Extract the (X, Y) coordinate from the center of the cell holding the provided text.  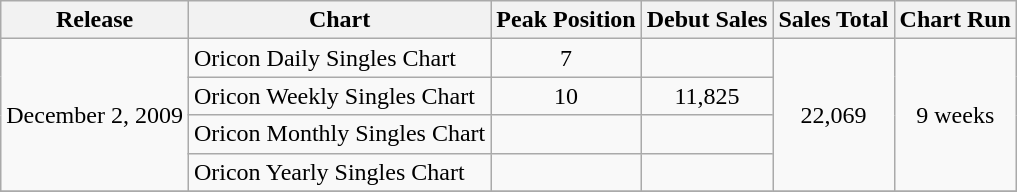
Oricon Monthly Singles Chart (339, 134)
Release (95, 20)
Sales Total (834, 20)
Oricon Weekly Singles Chart (339, 96)
7 (566, 58)
Oricon Yearly Singles Chart (339, 172)
Debut Sales (707, 20)
December 2, 2009 (95, 115)
Oricon Daily Singles Chart (339, 58)
9 weeks (955, 115)
Chart Run (955, 20)
11,825 (707, 96)
Chart (339, 20)
Peak Position (566, 20)
10 (566, 96)
22,069 (834, 115)
